Capture the cell that displays the provided text and extract its (x, y) central coordinate. 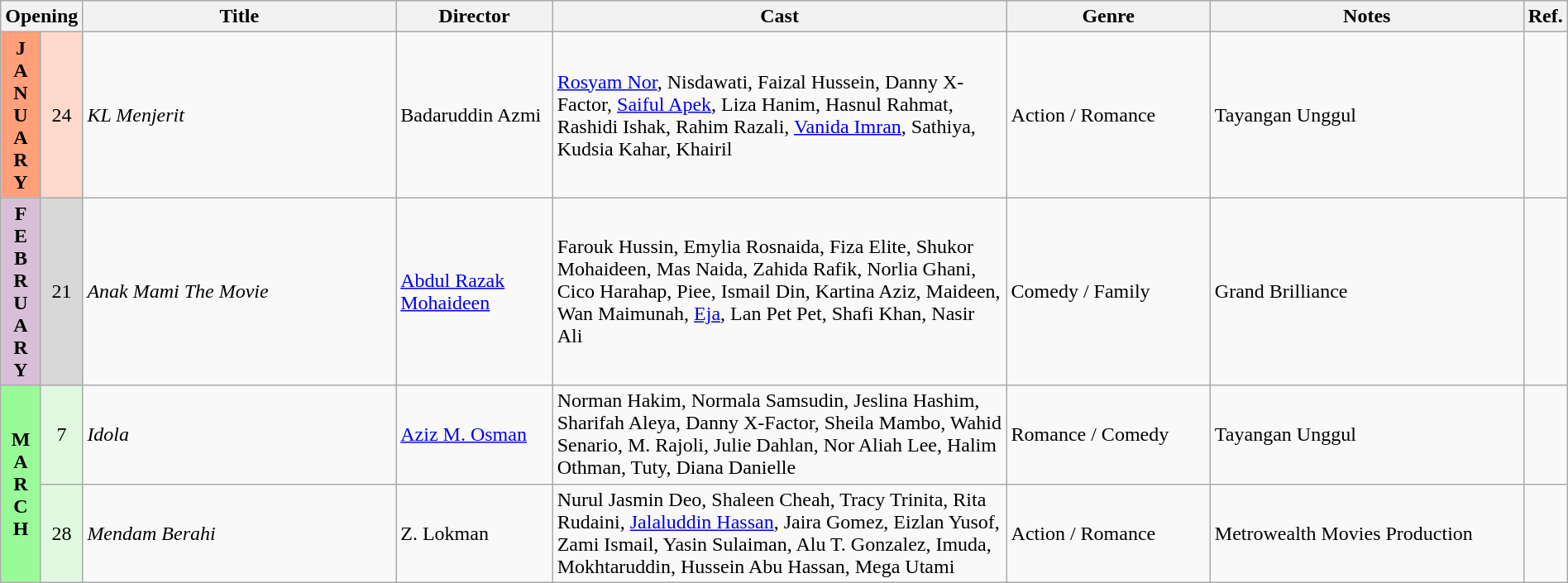
Notes (1366, 17)
Romance / Comedy (1108, 435)
KL Menjerit (240, 115)
Badaruddin Azmi (475, 115)
Opening (41, 17)
Anak Mami The Movie (240, 291)
JANUARY (22, 115)
Metrowealth Movies Production (1366, 533)
28 (61, 533)
Aziz M. Osman (475, 435)
21 (61, 291)
MARCH (22, 484)
Idola (240, 435)
Title (240, 17)
Mendam Berahi (240, 533)
Z. Lokman (475, 533)
Grand Brilliance (1366, 291)
FEBRUARY (22, 291)
Cast (779, 17)
24 (61, 115)
7 (61, 435)
Abdul Razak Mohaideen (475, 291)
Comedy / Family (1108, 291)
Director (475, 17)
Ref. (1545, 17)
Genre (1108, 17)
